Return the [x, y] coordinate for the center point of the cell that contains the specified text.  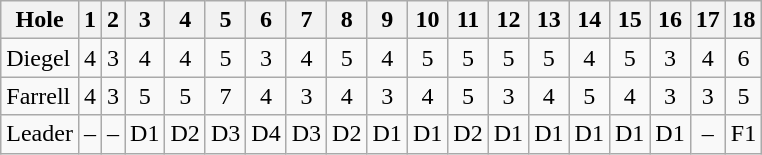
13 [549, 20]
17 [708, 20]
Farrell [40, 96]
Hole [40, 20]
18 [743, 20]
12 [508, 20]
11 [468, 20]
10 [427, 20]
8 [347, 20]
15 [629, 20]
14 [589, 20]
F1 [743, 134]
16 [670, 20]
1 [90, 20]
9 [387, 20]
Diegel [40, 58]
2 [112, 20]
D4 [266, 134]
Leader [40, 134]
